For the text-containing cell, return its midpoint in (x, y) coordinate format. 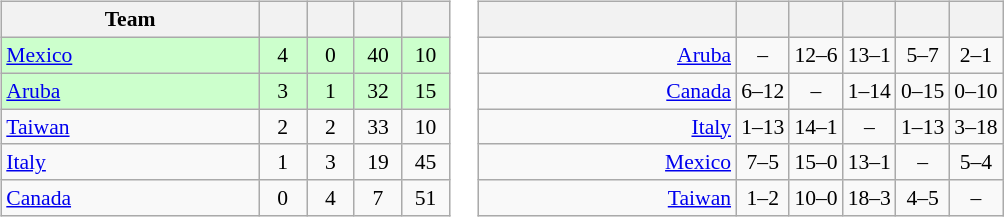
0–15 (922, 91)
1–14 (870, 91)
2–1 (976, 55)
7–5 (762, 162)
3–18 (976, 127)
33 (378, 127)
5–4 (976, 162)
4–5 (922, 198)
32 (378, 91)
15–0 (816, 162)
18–3 (870, 198)
15 (426, 91)
40 (378, 55)
1–2 (762, 198)
Team (130, 20)
10–0 (816, 198)
19 (378, 162)
12–6 (816, 55)
5–7 (922, 55)
6–12 (762, 91)
7 (378, 198)
0–10 (976, 91)
51 (426, 198)
45 (426, 162)
14–1 (816, 127)
